Provide the [X, Y] coordinate of the cell's center where the given text is located.  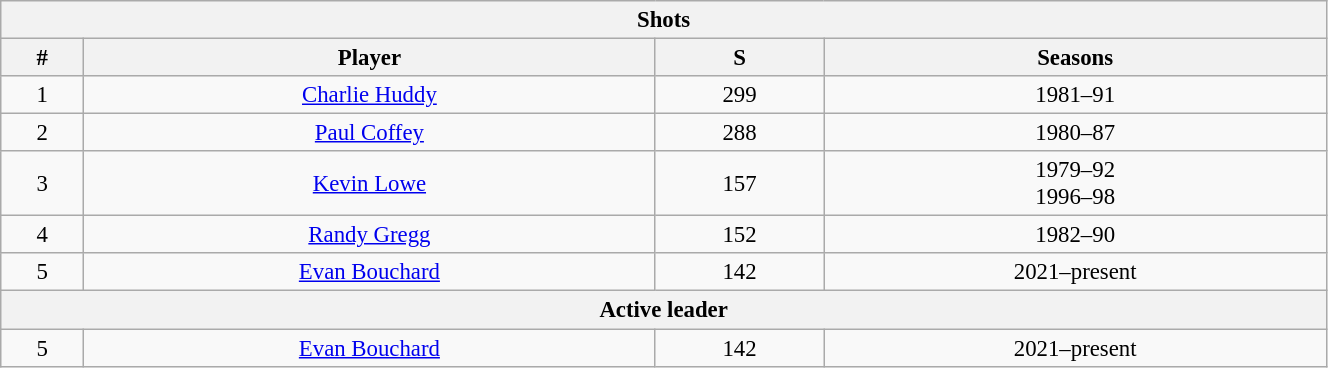
1981–91 [1076, 95]
1980–87 [1076, 133]
Shots [664, 20]
Player [370, 58]
152 [740, 235]
Kevin Lowe [370, 184]
S [740, 58]
2 [42, 133]
Paul Coffey [370, 133]
1979–921996–98 [1076, 184]
Randy Gregg [370, 235]
3 [42, 184]
# [42, 58]
1982–90 [1076, 235]
1 [42, 95]
157 [740, 184]
299 [740, 95]
Active leader [664, 310]
288 [740, 133]
4 [42, 235]
Seasons [1076, 58]
Charlie Huddy [370, 95]
